Scan for the cell matching the given text and deliver its [x, y] coordinate at center. 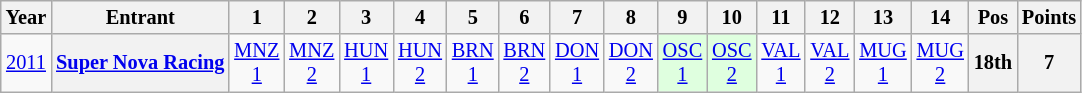
13 [882, 17]
MNZ1 [256, 63]
VAL2 [830, 63]
5 [473, 17]
OSC2 [732, 63]
MUG1 [882, 63]
BRN1 [473, 63]
DON2 [631, 63]
MNZ2 [312, 63]
4 [420, 17]
8 [631, 17]
BRN2 [525, 63]
OSC1 [682, 63]
HUN2 [420, 63]
18th [993, 63]
VAL1 [780, 63]
DON1 [577, 63]
Entrant [140, 17]
12 [830, 17]
HUN1 [366, 63]
Year [26, 17]
Pos [993, 17]
11 [780, 17]
9 [682, 17]
10 [732, 17]
3 [366, 17]
Points [1049, 17]
MUG2 [940, 63]
14 [940, 17]
1 [256, 17]
6 [525, 17]
Super Nova Racing [140, 63]
2011 [26, 63]
2 [312, 17]
